Locate the cell with the specified text and output its [x, y] center coordinate. 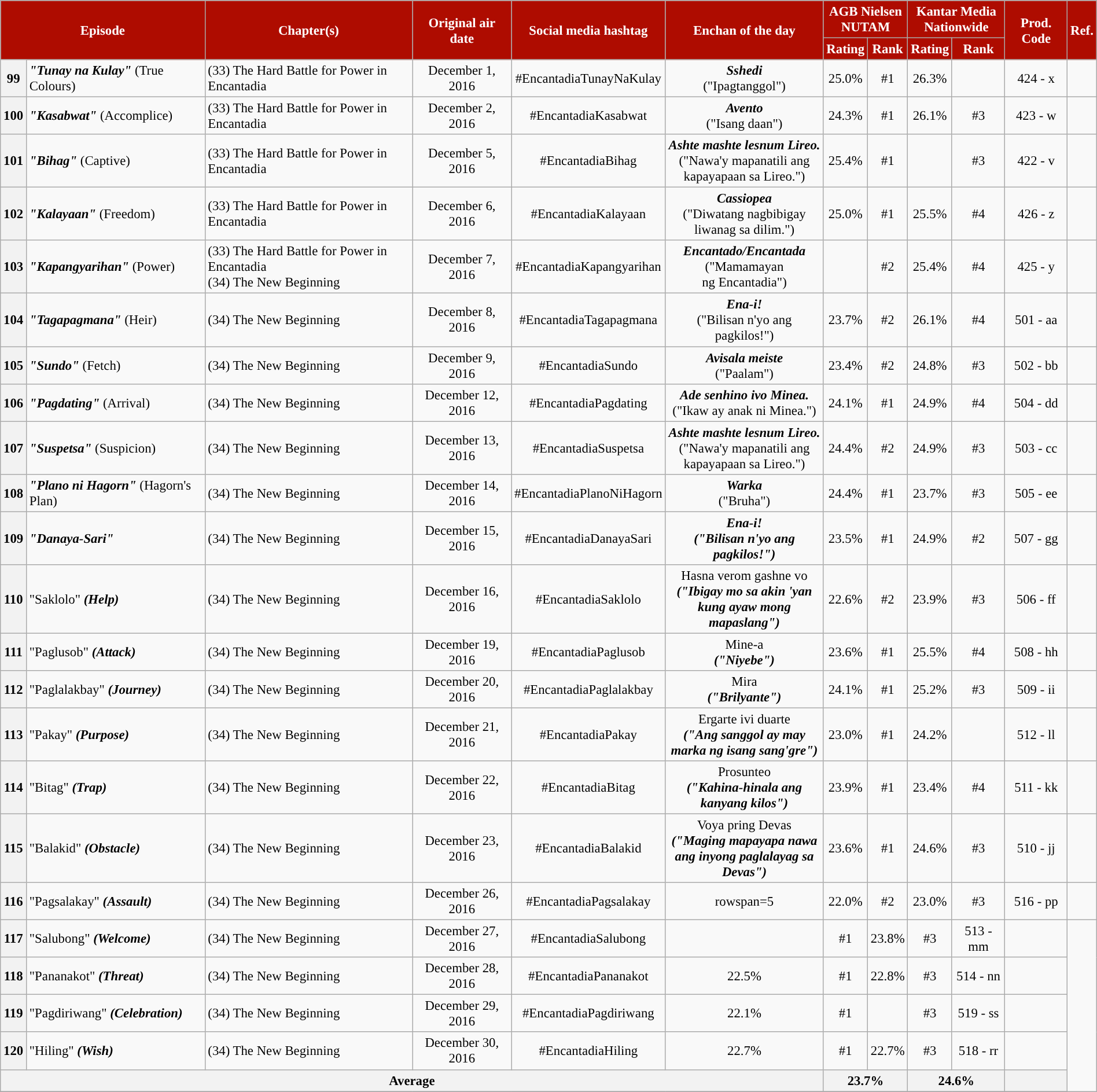
December 27, 2016 [462, 939]
22.0% [845, 902]
Ade senhino ivo Minea.("Ikaw ay anak ni Minea.") [744, 403]
Encantado/Encantada("Mamamayan ng Encantadia") [744, 267]
#EncantadiaKapangyarihan [588, 267]
Sshedi("Ipagtanggol") [744, 79]
"Balakid" (Obstacle) [116, 848]
#EncantadiaBitag [588, 788]
December 5, 2016 [462, 161]
112 [14, 690]
510 - jj [1036, 848]
Mine-a("Niyebe") [744, 652]
513 - mm [978, 939]
"Pagdiriwang" (Celebration) [116, 1014]
505 - ee [1036, 493]
100 [14, 116]
"Pagdating" (Arrival) [116, 403]
rowspan=5 [744, 902]
#EncantadiaSundo [588, 366]
519 - ss [978, 1014]
Episode [103, 30]
Mira("Brilyante") [744, 690]
"Bihag" (Captive) [116, 161]
#EncantadiaPagsalakay [588, 902]
December 12, 2016 [462, 403]
113 [14, 734]
#EncantadiaPlanoNiHagorn [588, 493]
26.3% [930, 79]
425 - y [1036, 267]
103 [14, 267]
#EncantadiaSalubong [588, 939]
115 [14, 848]
102 [14, 214]
111 [14, 652]
503 - cc [1036, 448]
Avento("Isang daan") [744, 116]
Kantar MediaNationwide [956, 20]
December 19, 2016 [462, 652]
422 - v [1036, 161]
#EncantadiaTagapagmana [588, 320]
424 - x [1036, 79]
#EncantadiaPagdiriwang [588, 1014]
"Paglalakbay" (Journey) [116, 690]
104 [14, 320]
108 [14, 493]
December 29, 2016 [462, 1014]
December 28, 2016 [462, 976]
#EncantadiaSuspetsa [588, 448]
25.2% [930, 690]
22.1% [744, 1014]
#EncantadiaBihag [588, 161]
#EncantadiaDanayaSari [588, 538]
24.8% [930, 366]
518 - rr [978, 1051]
December 13, 2016 [462, 448]
24.2% [930, 734]
"Suspetsa" (Suspicion) [116, 448]
22.8% [888, 976]
#EncantadiaPaglalakbay [588, 690]
107 [14, 448]
22.5% [744, 976]
426 - z [1036, 214]
December 15, 2016 [462, 538]
514 - nn [978, 976]
506 - ff [1036, 600]
AGB NielsenNUTAM [866, 20]
Chapter(s) [309, 30]
109 [14, 538]
December 2, 2016 [462, 116]
120 [14, 1051]
#EncantadiaBalakid [588, 848]
114 [14, 788]
504 - dd [1036, 403]
"Salubong" (Welcome) [116, 939]
22.6% [845, 600]
"Paglusob" (Attack) [116, 652]
December 26, 2016 [462, 902]
507 - gg [1036, 538]
Warka("Bruha") [744, 493]
110 [14, 600]
#EncantadiaPakay [588, 734]
Ref. [1082, 30]
Social media hashtag [588, 30]
Avisala meiste("Paalam") [744, 366]
23.8% [888, 939]
423 - w [1036, 116]
516 - pp [1036, 902]
118 [14, 976]
509 - ii [1036, 690]
"Plano ni Hagorn" (Hagorn's Plan) [116, 493]
"Sundo" (Fetch) [116, 366]
502 - bb [1036, 366]
"Pakay" (Purpose) [116, 734]
Original air date [462, 30]
#EncantadiaPananakot [588, 976]
"Tagapagmana" (Heir) [116, 320]
December 23, 2016 [462, 848]
106 [14, 403]
December 20, 2016 [462, 690]
116 [14, 902]
December 22, 2016 [462, 788]
December 16, 2016 [462, 600]
December 8, 2016 [462, 320]
December 14, 2016 [462, 493]
#EncantadiaKalayaan [588, 214]
23.5% [845, 538]
"Kapangyarihan" (Power) [116, 267]
December 6, 2016 [462, 214]
117 [14, 939]
December 30, 2016 [462, 1051]
#EncantadiaTunayNaKulay [588, 79]
#EncantadiaPaglusob [588, 652]
(33) The Hard Battle for Power in Encantadia(34) The New Beginning [309, 267]
119 [14, 1014]
"Pagsalakay" (Assault) [116, 902]
Cassiopea("Diwatang nagbibigay liwanag sa dilim.") [744, 214]
512 - ll [1036, 734]
Prod. Code [1036, 30]
24.3% [845, 116]
December 1, 2016 [462, 79]
#EncantadiaKasabwat [588, 116]
#EncantadiaPagdating [588, 403]
Enchan of the day [744, 30]
101 [14, 161]
#EncantadiaHiling [588, 1051]
December 9, 2016 [462, 366]
Ergarte ivi duarte("Ang sanggol ay may marka ng isang sang'gre") [744, 734]
Hasna verom gashne vo("Ibigay mo sa akin 'yan kung ayaw mong mapaslang") [744, 600]
105 [14, 366]
99 [14, 79]
"Kasabwat" (Accomplice) [116, 116]
"Hiling" (Wish) [116, 1051]
"Pananakot" (Threat) [116, 976]
"Tunay na Kulay" (True Colours) [116, 79]
501 - aa [1036, 320]
511 - kk [1036, 788]
#EncantadiaSaklolo [588, 600]
December 21, 2016 [462, 734]
"Danaya-Sari" [116, 538]
December 7, 2016 [462, 267]
Prosunteo("Kahina-hinala ang kanyang kilos") [744, 788]
"Kalayaan" (Freedom) [116, 214]
Average [412, 1080]
Voya pring Devas("Maging mapayapa nawa ang inyong paglalayag sa Devas") [744, 848]
508 - hh [1036, 652]
"Bitag" (Trap) [116, 788]
"Saklolo" (Help) [116, 600]
